Return the (x, y) coordinate for the center point of the cell that contains the specified text.  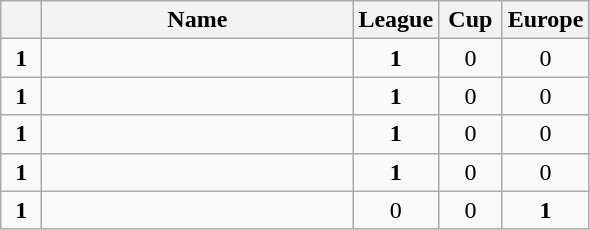
Cup (471, 20)
Europe (546, 20)
League (396, 20)
Name (198, 20)
